Capture the cell that displays the provided text and extract its (X, Y) central coordinate. 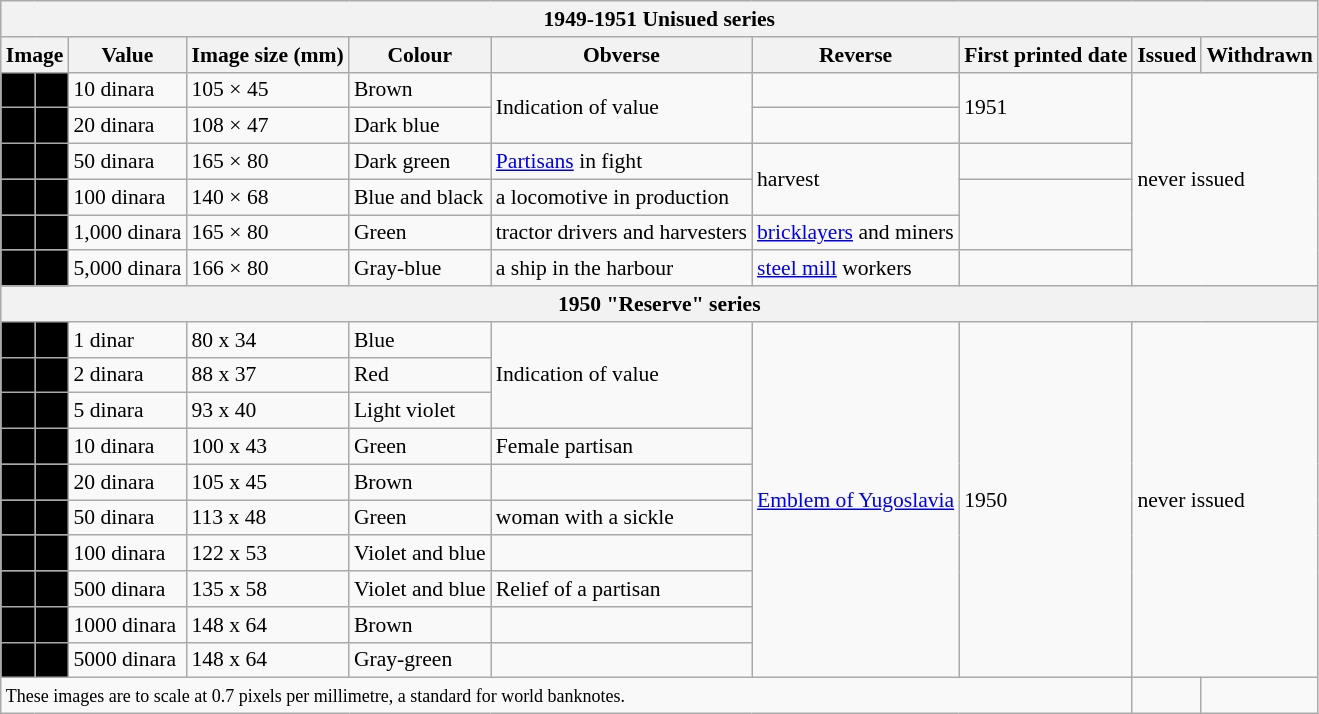
bricklayers and miners (856, 233)
Relief of a partisan (622, 589)
1 dinar (127, 340)
Emblem of Yugoslavia (856, 500)
Gray-blue (420, 269)
1951 (1046, 108)
5000 dinara (127, 660)
1950 (1046, 500)
500 dinara (127, 589)
steel mill workers (856, 269)
105 x 45 (267, 482)
5,000 dinara (127, 269)
1950 "Reserve" series (660, 304)
harvest (856, 180)
2 dinara (127, 375)
Dark green (420, 162)
135 x 58 (267, 589)
105 × 45 (267, 90)
Gray-green (420, 660)
These images are to scale at 0.7 pixels per millimetre, a standard for world banknotes. (567, 696)
113 x 48 (267, 518)
Image size (mm) (267, 55)
5 dinara (127, 411)
Obverse (622, 55)
Value (127, 55)
tractor drivers and harvesters (622, 233)
Issued (1166, 55)
Blue and black (420, 197)
1,000 dinara (127, 233)
122 x 53 (267, 554)
Light violet (420, 411)
Female partisan (622, 447)
a ship in the harbour (622, 269)
166 × 80 (267, 269)
Partisans in fight (622, 162)
Dark blue (420, 126)
93 x 40 (267, 411)
108 × 47 (267, 126)
80 x 34 (267, 340)
Reverse (856, 55)
1949-1951 Unisued series (660, 19)
a locomotive in production (622, 197)
Red (420, 375)
First printed date (1046, 55)
Withdrawn (1259, 55)
woman with a sickle (622, 518)
Colour (420, 55)
Blue (420, 340)
1000 dinara (127, 625)
88 x 37 (267, 375)
Image (35, 55)
140 × 68 (267, 197)
100 x 43 (267, 447)
